Capture the cell that displays the provided text and extract its (x, y) central coordinate. 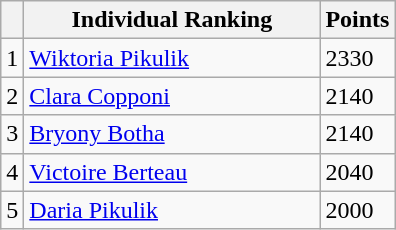
1 (12, 58)
2040 (358, 172)
2000 (358, 210)
Daria Pikulik (172, 210)
Victoire Berteau (172, 172)
2 (12, 96)
Points (358, 20)
3 (12, 134)
Individual Ranking (172, 20)
Bryony Botha (172, 134)
Clara Copponi (172, 96)
2330 (358, 58)
5 (12, 210)
4 (12, 172)
Wiktoria Pikulik (172, 58)
